Capture the cell that displays the provided text and extract its (X, Y) central coordinate. 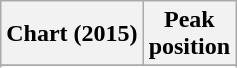
Chart (2015) (72, 34)
Peak position (189, 34)
